Return the (x, y) coordinate for the center point of the cell that contains the specified text.  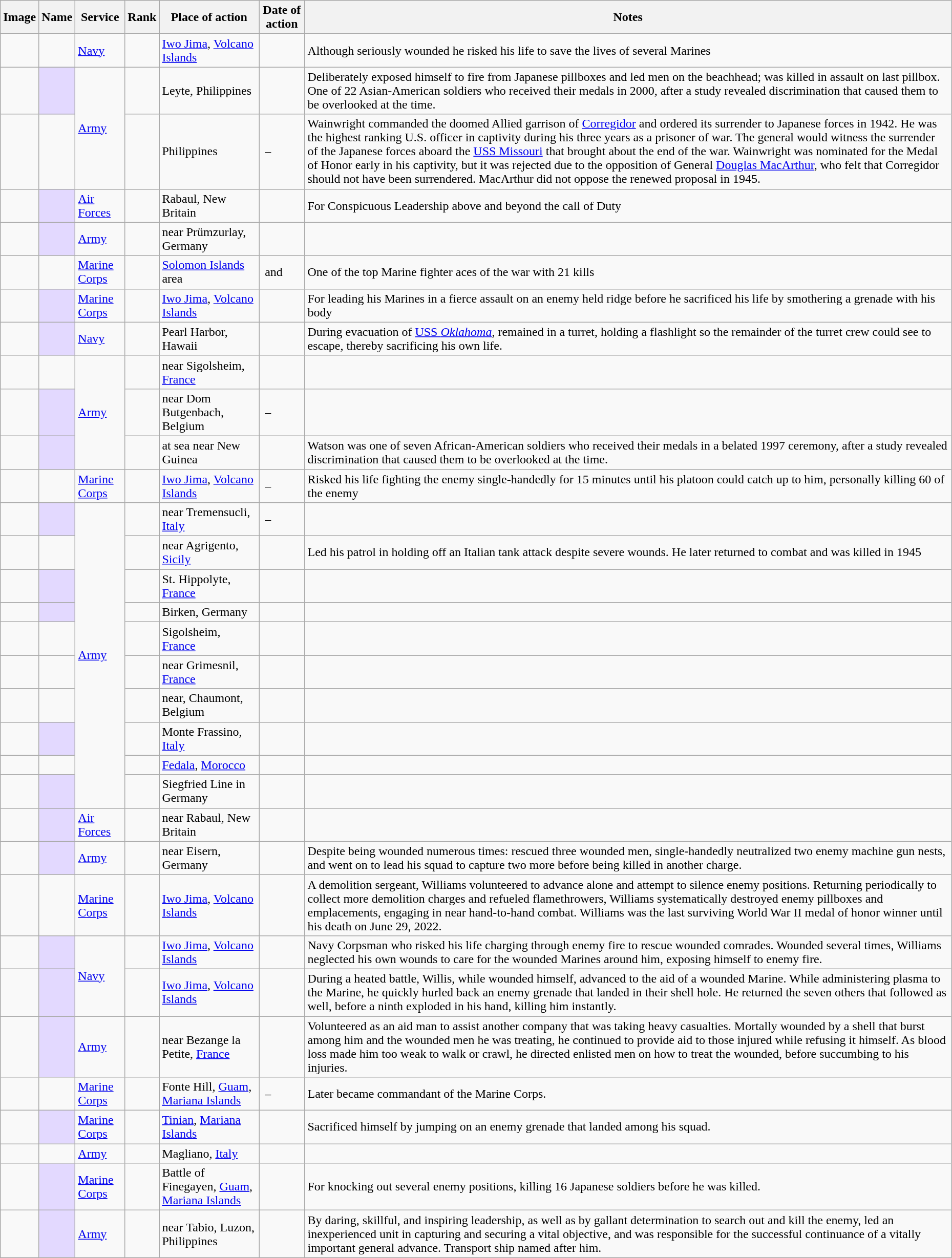
One of the top Marine fighter aces of the war with 21 kills (628, 272)
at sea near New Guinea (209, 453)
Later became commandant of the Marine Corps. (628, 1094)
near Sigolsheim, France (209, 372)
Although seriously wounded he risked his life to save the lives of several Marines (628, 50)
near Bezange la Petite, France (209, 1047)
near Grimesnil, France (209, 672)
Birken, Germany (209, 612)
near Rabaul, New Britain (209, 824)
For leading his Marines in a fierce assault on an enemy held ridge before he sacrificed his life by smothering a grenade with his body (628, 305)
near, Chaumont, Belgium (209, 706)
Risked his life fighting the enemy single-handedly for 15 minutes until his platoon could catch up to him, personally killing 60 of the enemy (628, 485)
Sacrificed himself by jumping on an enemy grenade that landed among his squad. (628, 1127)
Place of action (209, 17)
Pearl Harbor, Hawaii (209, 339)
Fedala, Morocco (209, 765)
Date of action (282, 17)
near Prümzurlay, Germany (209, 239)
Leyte, Philippines (209, 91)
Philippines (209, 152)
Siegfried Line in Germany (209, 792)
Led his patrol in holding off an Italian tank attack despite severe wounds. He later returned to combat and was killed in 1945 (628, 553)
For knocking out several enemy positions, killing 16 Japanese soldiers before he was killed. (628, 1187)
near Dom Butgenbach, Belgium (209, 412)
Fonte Hill, Guam, Mariana Islands (209, 1094)
St. Hippolyte, France (209, 586)
and (282, 272)
Rank (142, 17)
near Tabio, Luzon, Philippines (209, 1234)
Name (57, 17)
near Eisern, Germany (209, 858)
Solomon Islands area (209, 272)
near Tremensucli, Italy (209, 519)
Service (100, 17)
For Conspicuous Leadership above and beyond the call of Duty (628, 206)
Tinian, Mariana Islands (209, 1127)
Sigolsheim, France (209, 639)
Notes (628, 17)
Image (19, 17)
near Agrigento, Sicily (209, 553)
Magliano, Italy (209, 1154)
Battle of Finegayen, Guam, Mariana Islands (209, 1187)
Rabaul, New Britain (209, 206)
Monte Frassino, Italy (209, 738)
